For the text-containing cell, return its midpoint in [X, Y] coordinate format. 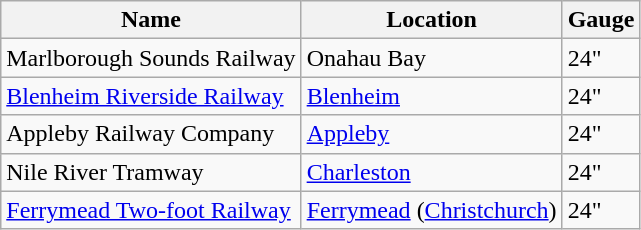
Marlborough Sounds Railway [151, 58]
Name [151, 20]
Appleby [432, 134]
Blenheim Riverside Railway [151, 96]
Charleston [432, 172]
Onahau Bay [432, 58]
Appleby Railway Company [151, 134]
Ferrymead (Christchurch) [432, 210]
Blenheim [432, 96]
Ferrymead Two-foot Railway [151, 210]
Gauge [601, 20]
Location [432, 20]
Nile River Tramway [151, 172]
